Pinpoint the cell where the given text exists, returning its (x, y) midpoint coordinate. 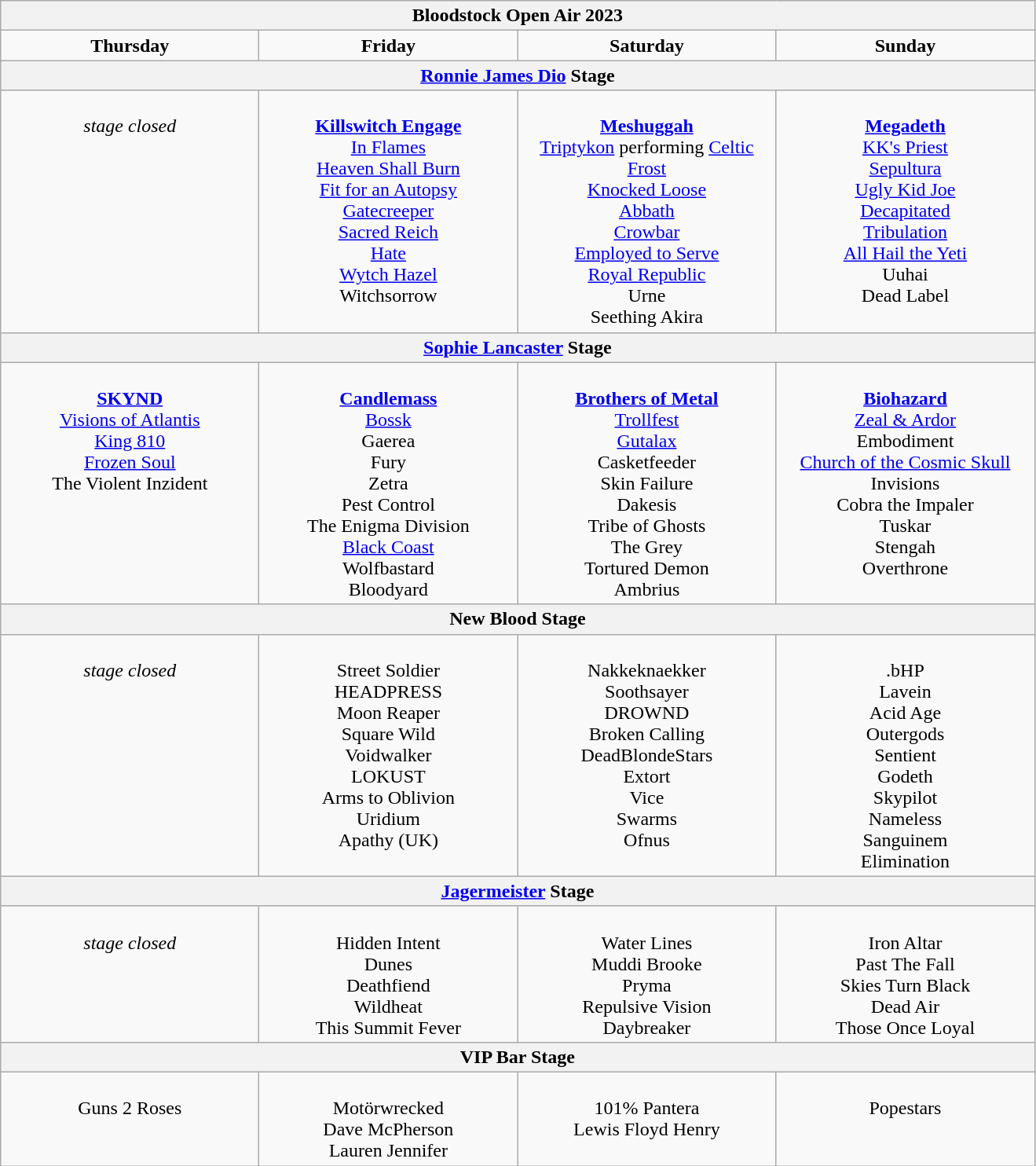
Hidden Intent Dunes Deathfiend Wildheat This Summit Fever (388, 974)
Water Lines Muddi Brooke Pryma Repulsive Vision Daybreaker (647, 974)
Motörwrecked Dave McPherson Lauren Jennifer (388, 1119)
SKYND Visions of Atlantis King 810 Frozen Soul The Violent Inzident (130, 483)
Popestars (905, 1119)
Friday (388, 46)
Iron Altar Past The Fall Skies Turn Black Dead Air Those Once Loyal (905, 974)
101% Pantera Lewis Floyd Henry (647, 1119)
Jagermeister Stage (518, 891)
Megadeth KK's Priest Sepultura Ugly Kid Joe Decapitated Tribulation All Hail the Yeti Uuhai Dead Label (905, 211)
Sunday (905, 46)
New Blood Stage (518, 619)
Sophie Lancaster Stage (518, 347)
.bHP Lavein Acid Age Outergods Sentient Godeth Skypilot Nameless Sanguinem Elimination (905, 755)
Street Soldier HEADPRESS Moon Reaper Square Wild Voidwalker LOKUST Arms to Oblivion Uridium Apathy (UK) (388, 755)
Killswitch Engage In Flames Heaven Shall Burn Fit for an Autopsy Gatecreeper Sacred Reich Hate Wytch Hazel Witchsorrow (388, 211)
Bloodstock Open Air 2023 (518, 16)
VIP Bar Stage (518, 1057)
Thursday (130, 46)
Nakkeknaekker Soothsayer DROWND Broken Calling DeadBlondeStars Extort Vice Swarms Ofnus (647, 755)
Brothers of Metal Trollfest Gutalax Casketfeeder Skin Failure Dakesis Tribe of Ghosts The Grey Tortured Demon Ambrius (647, 483)
Candlemass Bossk Gaerea Fury Zetra Pest Control The Enigma Division Black Coast Wolfbastard Bloodyard (388, 483)
Guns 2 Roses (130, 1119)
Ronnie James Dio Stage (518, 75)
Saturday (647, 46)
Biohazard Zeal & Ardor Embodiment Church of the Cosmic Skull Invisions Cobra the Impaler Tuskar Stengah Overthrone (905, 483)
Meshuggah Triptykon performing Celtic Frost Knocked Loose Abbath Crowbar Employed to Serve Royal Republic Urne Seething Akira (647, 211)
